Locate the cell with the specified text and output its (x, y) center coordinate. 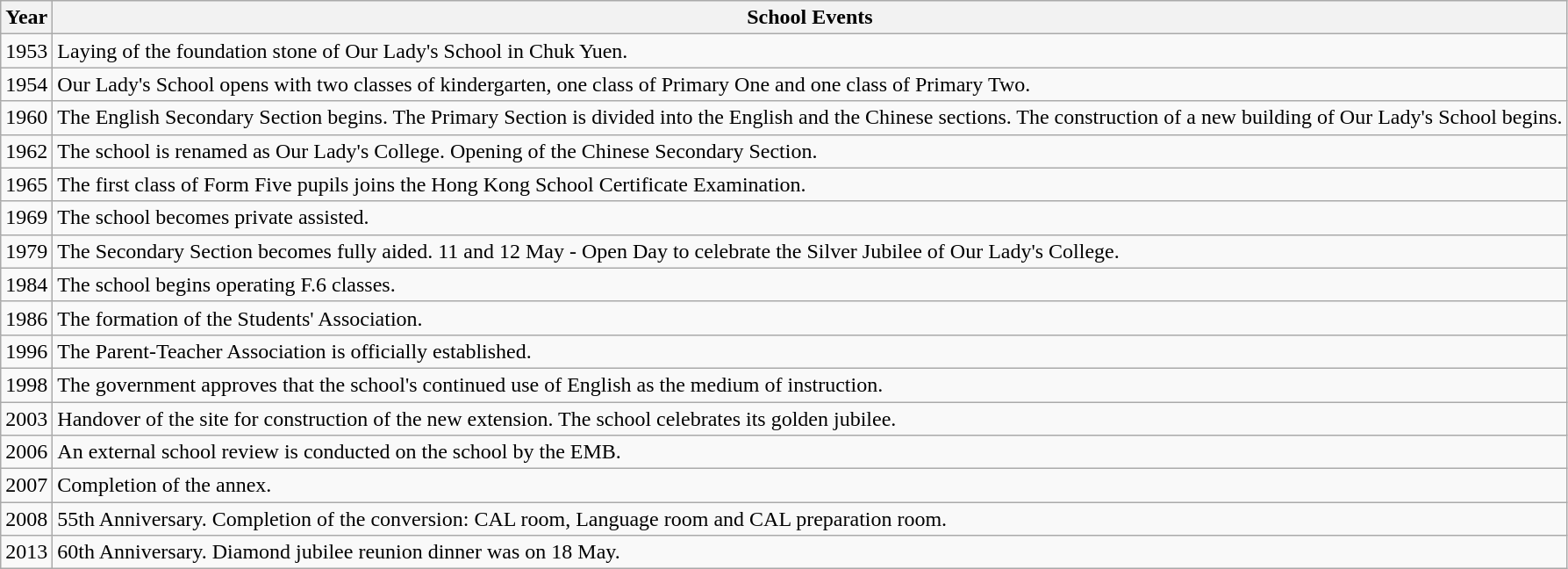
1954 (26, 84)
School Events (810, 18)
The first class of Form Five pupils joins the Hong Kong School Certificate Examination. (810, 184)
60th Anniversary. Diamond jubilee reunion dinner was on 18 May. (810, 552)
2013 (26, 552)
1996 (26, 351)
2008 (26, 519)
Our Lady's School opens with two classes of kindergarten, one class of Primary One and one class of Primary Two. (810, 84)
2007 (26, 486)
1984 (26, 284)
The formation of the Students' Association. (810, 318)
2003 (26, 419)
1979 (26, 251)
The school becomes private assisted. (810, 218)
An external school review is conducted on the school by the EMB. (810, 452)
Year (26, 18)
Handover of the site for construction of the new extension. The school celebrates its golden jubilee. (810, 419)
1960 (26, 118)
1965 (26, 184)
55th Anniversary. Completion of the conversion: CAL room, Language room and CAL preparation room. (810, 519)
The school is renamed as Our Lady's College. Opening of the Chinese Secondary Section. (810, 151)
2006 (26, 452)
1953 (26, 51)
1969 (26, 218)
The Parent-Teacher Association is officially established. (810, 351)
The Secondary Section becomes fully aided. 11 and 12 May - Open Day to celebrate the Silver Jubilee of Our Lady's College. (810, 251)
The government approves that the school's continued use of English as the medium of instruction. (810, 385)
Laying of the foundation stone of Our Lady's School in Chuk Yuen. (810, 51)
Completion of the annex. (810, 486)
1998 (26, 385)
1962 (26, 151)
The school begins operating F.6 classes. (810, 284)
1986 (26, 318)
